For the text-containing cell, return its midpoint in (x, y) coordinate format. 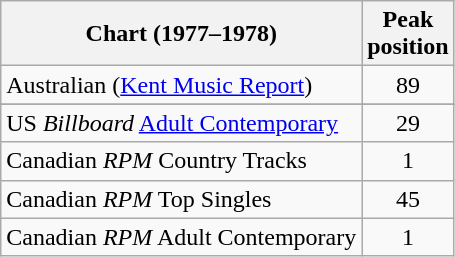
US Billboard Adult Contemporary (182, 123)
Canadian RPM Adult Contemporary (182, 237)
Australian (Kent Music Report) (182, 85)
Canadian RPM Country Tracks (182, 161)
89 (408, 85)
Canadian RPM Top Singles (182, 199)
Chart (1977–1978) (182, 34)
29 (408, 123)
45 (408, 199)
Peakposition (408, 34)
